Determine the [x, y] coordinate at the center of the cell enclosing the given text.  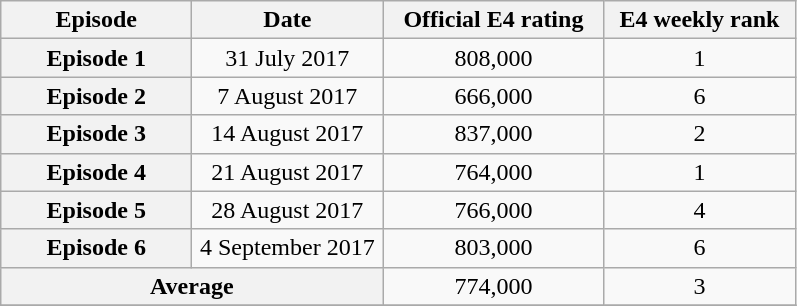
Episode 3 [96, 134]
7 August 2017 [288, 96]
803,000 [494, 248]
666,000 [494, 96]
31 July 2017 [288, 58]
808,000 [494, 58]
E4 weekly rank [700, 20]
766,000 [494, 210]
14 August 2017 [288, 134]
2 [700, 134]
21 August 2017 [288, 172]
Average [192, 286]
774,000 [494, 286]
764,000 [494, 172]
4 September 2017 [288, 248]
Episode 4 [96, 172]
3 [700, 286]
Episode 5 [96, 210]
Episode 6 [96, 248]
Episode 1 [96, 58]
Date [288, 20]
Official E4 rating [494, 20]
Episode [96, 20]
837,000 [494, 134]
28 August 2017 [288, 210]
4 [700, 210]
Episode 2 [96, 96]
